Return (X, Y) of the center of cell containing provided text 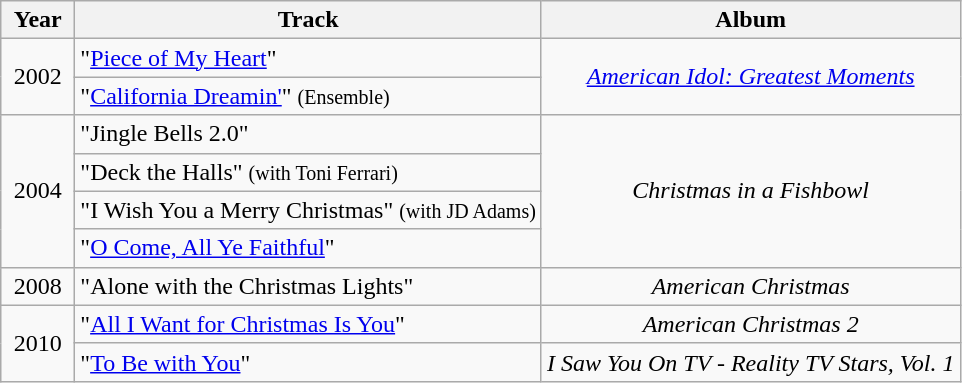
"Deck the Halls" (with Toni Ferrari) (308, 172)
Album (750, 20)
"Piece of My Heart" (308, 58)
"I Wish You a Merry Christmas" (with JD Adams) (308, 210)
"To Be with You" (308, 362)
2008 (38, 286)
"Alone with the Christmas Lights" (308, 286)
2004 (38, 191)
American Idol: Greatest Moments (750, 77)
"All I Want for Christmas Is You" (308, 324)
"Jingle Bells 2.0" (308, 134)
Christmas in a Fishbowl (750, 191)
American Christmas (750, 286)
2010 (38, 343)
I Saw You On TV - Reality TV Stars, Vol. 1 (750, 362)
Track (308, 20)
"O Come, All Ye Faithful" (308, 248)
2002 (38, 77)
"California Dreamin'" (Ensemble) (308, 96)
American Christmas 2 (750, 324)
Year (38, 20)
